Provide the (x, y) coordinate of the cell's center where the given text is located.  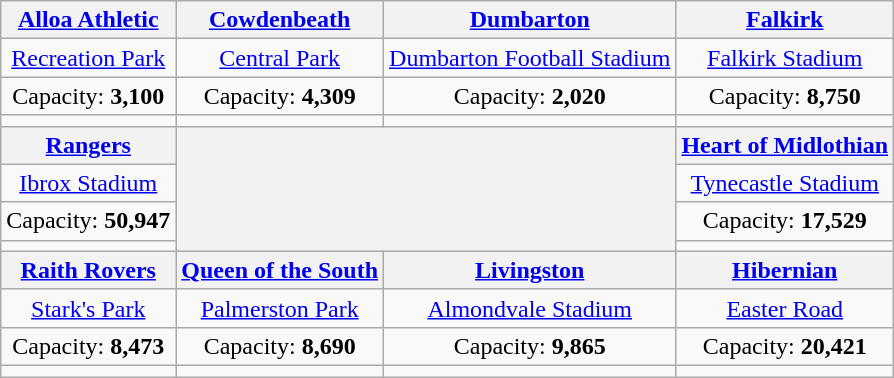
Capacity: 2,020 (530, 96)
Capacity: 8,690 (280, 346)
Dumbarton Football Stadium (530, 58)
Capacity: 20,421 (785, 346)
Easter Road (785, 308)
Rangers (88, 145)
Recreation Park (88, 58)
Capacity: 4,309 (280, 96)
Falkirk Stadium (785, 58)
Capacity: 8,473 (88, 346)
Tynecastle Stadium (785, 183)
Falkirk (785, 20)
Alloa Athletic (88, 20)
Capacity: 3,100 (88, 96)
Heart of Midlothian (785, 145)
Capacity: 8,750 (785, 96)
Ibrox Stadium (88, 183)
Palmerston Park (280, 308)
Capacity: 17,529 (785, 221)
Hibernian (785, 270)
Livingston (530, 270)
Central Park (280, 58)
Capacity: 9,865 (530, 346)
Cowdenbeath (280, 20)
Capacity: 50,947 (88, 221)
Queen of the South (280, 270)
Raith Rovers (88, 270)
Stark's Park (88, 308)
Dumbarton (530, 20)
Almondvale Stadium (530, 308)
